Search for the cell housing the specified text and yield its (x, y) center coordinate. 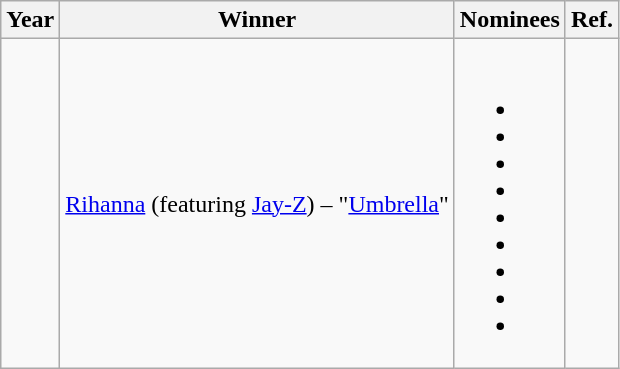
Ref. (592, 20)
Nominees (510, 20)
Winner (258, 20)
Rihanna (featuring Jay-Z) – "Umbrella" (258, 204)
Year (30, 20)
